Find where the given text appears and provide that cell's center as [X, Y] coordinate. 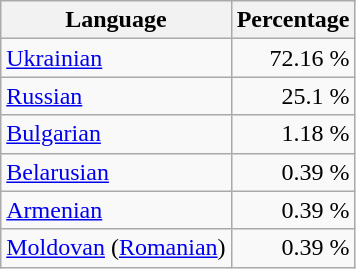
25.1 % [293, 96]
Percentage [293, 20]
1.18 % [293, 134]
Bulgarian [116, 134]
Ukrainian [116, 58]
Armenian [116, 210]
Moldovan (Romanian) [116, 248]
Belarusian [116, 172]
72.16 % [293, 58]
Language [116, 20]
Russian [116, 96]
